Search for the cell housing the specified text and yield its (X, Y) center coordinate. 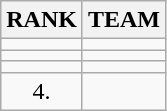
TEAM (124, 20)
4. (42, 91)
RANK (42, 20)
